Scan for the cell matching the given text and deliver its [x, y] coordinate at center. 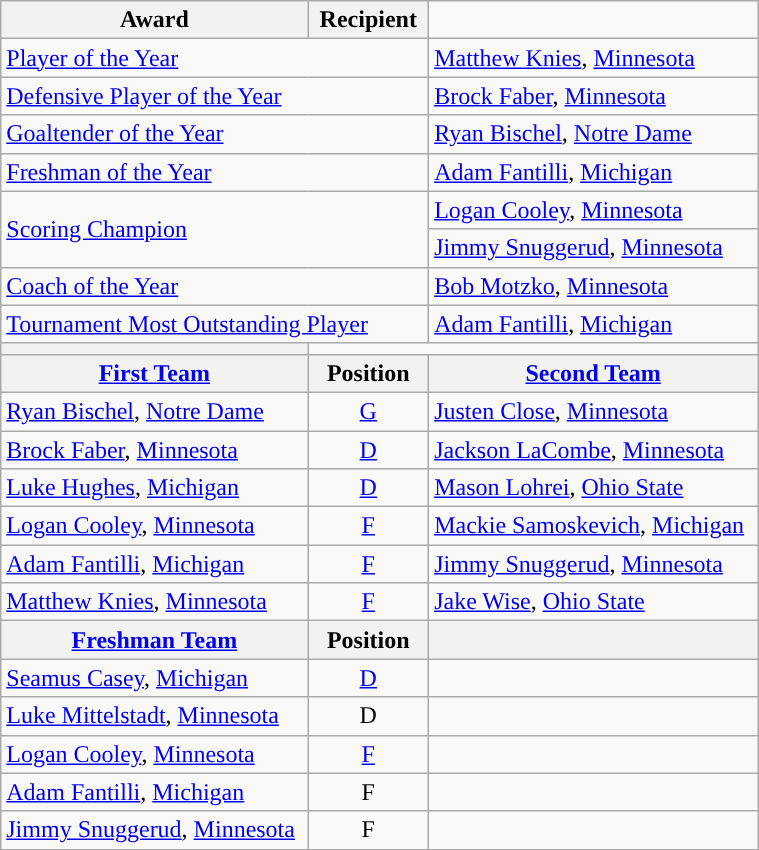
Jake Wise, Ohio State [594, 602]
Freshman Team [154, 640]
Goaltender of the Year [215, 134]
Luke Hughes, Michigan [154, 488]
Award [154, 20]
Coach of the Year [215, 286]
Recipient [368, 20]
Bob Motzko, Minnesota [594, 286]
Defensive Player of the Year [215, 96]
Seamus Casey, Michigan [154, 678]
Scoring Champion [215, 229]
Mason Lohrei, Ohio State [594, 488]
Tournament Most Outstanding Player [215, 324]
Jackson LaCombe, Minnesota [594, 449]
G [368, 411]
Justen Close, Minnesota [594, 411]
First Team [154, 373]
Freshman of the Year [215, 172]
Luke Mittelstadt, Minnesota [154, 716]
Mackie Samoskevich, Michigan [594, 526]
Player of the Year [215, 58]
Second Team [594, 373]
